For the text-containing cell, return its midpoint in [x, y] coordinate format. 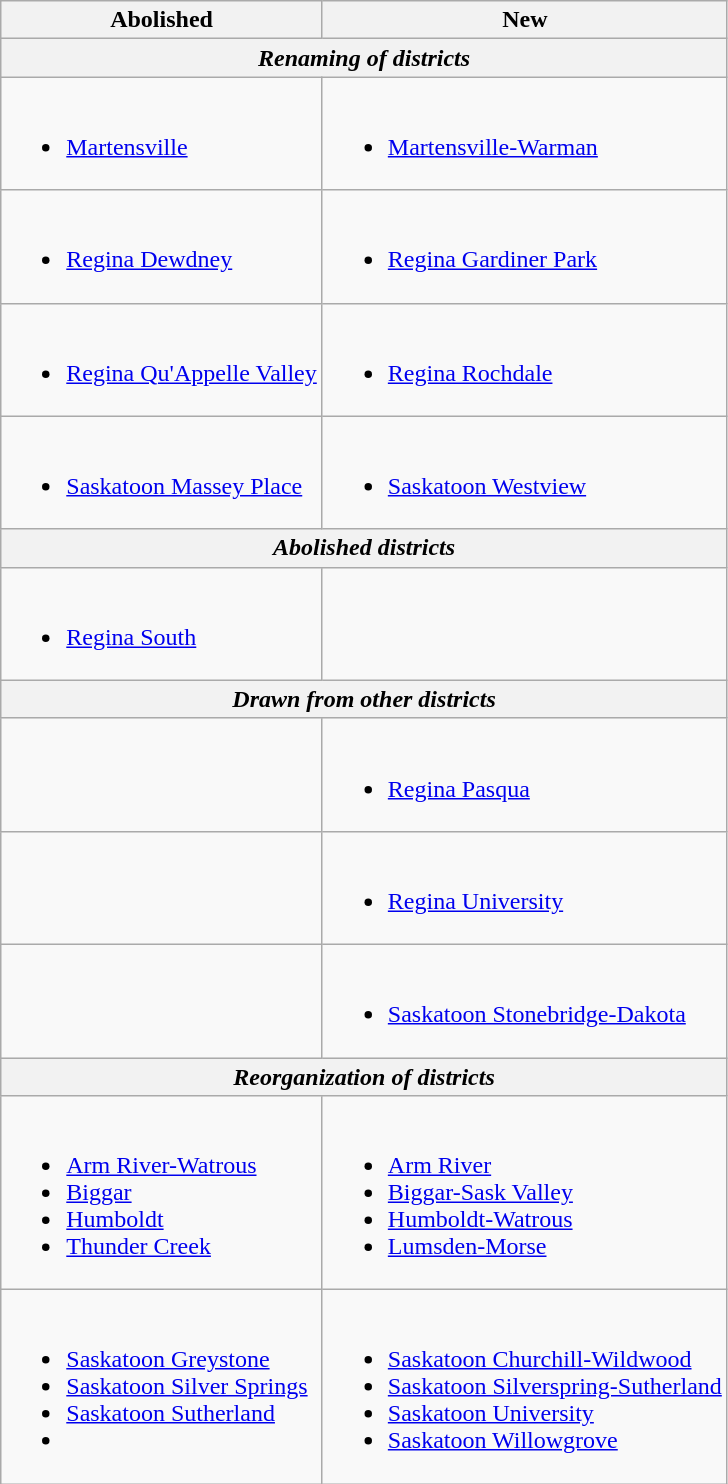
Saskatoon Stonebridge-Dakota [524, 1000]
Arm RiverBiggar-Sask ValleyHumboldt-WatrousLumsden-Morse [524, 1193]
Martensville-Warman [524, 134]
Regina South [162, 624]
Saskatoon Churchill-WildwoodSaskatoon Silverspring-SutherlandSaskatoon UniversitySaskatoon Willowgrove [524, 1387]
Saskatoon GreystoneSaskatoon Silver SpringsSaskatoon Sutherland [162, 1387]
Renaming of districts [364, 58]
Martensville [162, 134]
Regina Qu'Appelle Valley [162, 360]
Abolished [162, 20]
Arm River-WatrousBiggarHumboldtThunder Creek [162, 1193]
Regina University [524, 888]
Regina Dewdney [162, 246]
Saskatoon Westview [524, 472]
Saskatoon Massey Place [162, 472]
Regina Pasqua [524, 774]
Reorganization of districts [364, 1077]
Abolished districts [364, 548]
Drawn from other districts [364, 699]
Regina Gardiner Park [524, 246]
New [524, 20]
Regina Rochdale [524, 360]
